Detect which cell encompasses the target text, then output its (X, Y) center coordinate. 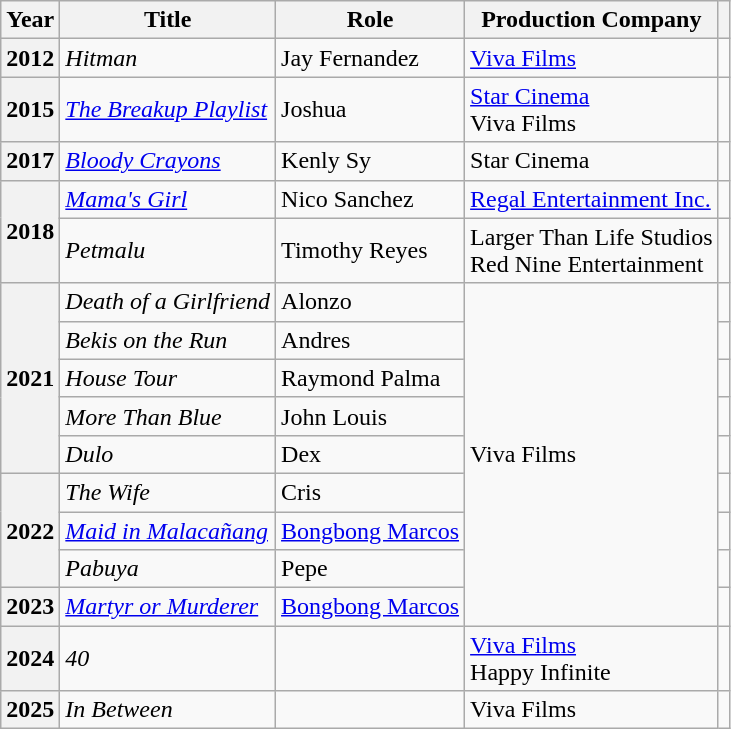
Cris (370, 492)
Viva FilmsHappy Infinite (592, 658)
House Tour (168, 378)
2023 (30, 607)
Larger Than Life StudiosRed Nine Entertainment (592, 250)
2015 (30, 110)
Production Company (592, 20)
Mama's Girl (168, 199)
Bloody Crayons (168, 161)
2018 (30, 232)
Pepe (370, 569)
Petmalu (168, 250)
Jay Fernandez (370, 58)
The Breakup Playlist (168, 110)
Bekis on the Run (168, 340)
Alonzo (370, 302)
2021 (30, 378)
The Wife (168, 492)
Raymond Palma (370, 378)
In Between (168, 710)
2017 (30, 161)
John Louis (370, 416)
Andres (370, 340)
Regal Entertainment Inc. (592, 199)
Year (30, 20)
Timothy Reyes (370, 250)
2012 (30, 58)
Dex (370, 454)
Nico Sanchez (370, 199)
Hitman (168, 58)
40 (168, 658)
Kenly Sy (370, 161)
Role (370, 20)
Title (168, 20)
Pabuya (168, 569)
Maid in Malacañang (168, 531)
Martyr or Murderer (168, 607)
2022 (30, 530)
Joshua (370, 110)
More Than Blue (168, 416)
Death of a Girlfriend (168, 302)
Dulo (168, 454)
Star CinemaViva Films (592, 110)
Star Cinema (592, 161)
2025 (30, 710)
2024 (30, 658)
